From the cell containing the given text, extract its center point as [X, Y] coordinate. 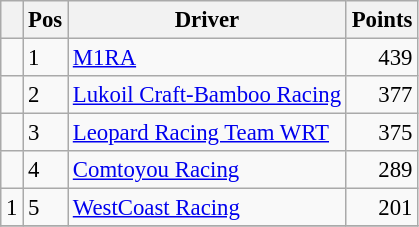
Driver [208, 20]
Points [382, 20]
M1RA [208, 58]
Leopard Racing Team WRT [208, 133]
Lukoil Craft-Bamboo Racing [208, 95]
439 [382, 58]
Pos [46, 20]
375 [382, 133]
289 [382, 170]
5 [46, 208]
Comtoyou Racing [208, 170]
WestCoast Racing [208, 208]
2 [46, 95]
201 [382, 208]
4 [46, 170]
377 [382, 95]
3 [46, 133]
